Detect which cell encompasses the target text, then output its [x, y] center coordinate. 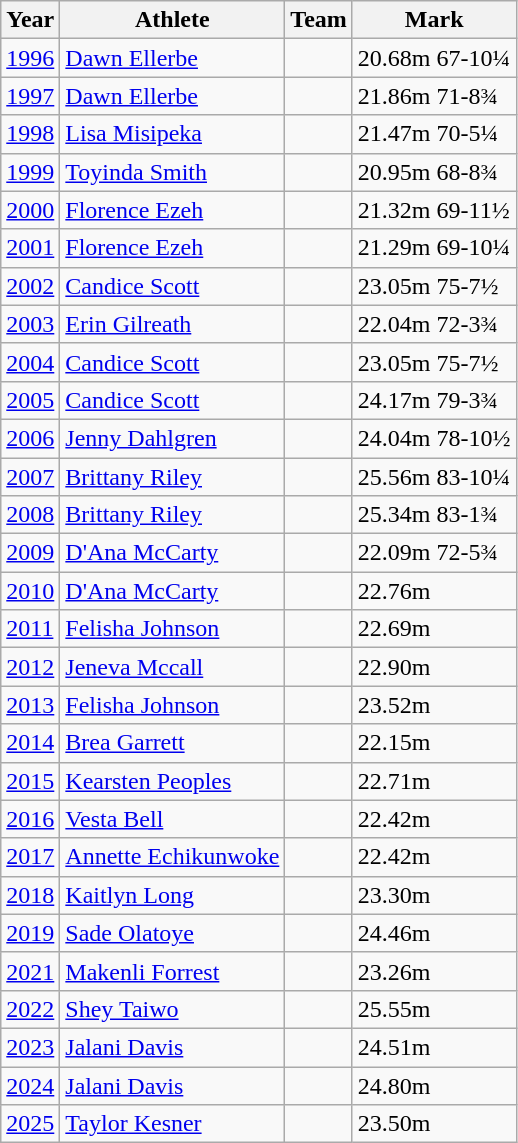
24.80m [434, 1085]
22.15m [434, 743]
2025 [30, 1124]
22.76m [434, 591]
20.95m 68-8¾ [434, 172]
24.17m 79-3¾ [434, 400]
23.26m [434, 971]
20.68m 67-10¼ [434, 58]
2000 [30, 210]
2011 [30, 629]
22.71m [434, 781]
2023 [30, 1047]
2006 [30, 438]
22.09m 72-5¾ [434, 553]
Lisa Misipeka [172, 134]
2013 [30, 705]
Team [319, 20]
Makenli Forrest [172, 971]
Year [30, 20]
21.47m 70-5¼ [434, 134]
2002 [30, 286]
2019 [30, 933]
23.50m [434, 1124]
2021 [30, 971]
2008 [30, 515]
2014 [30, 743]
25.56m 83-10¼ [434, 477]
22.69m [434, 629]
1997 [30, 96]
2016 [30, 819]
24.04m 78-10½ [434, 438]
Jenny Dahlgren [172, 438]
Annette Echikunwoke [172, 857]
23.30m [434, 895]
1999 [30, 172]
Sade Olatoye [172, 933]
22.90m [434, 667]
24.51m [434, 1047]
2012 [30, 667]
2017 [30, 857]
21.32m 69-11½ [434, 210]
2004 [30, 362]
1998 [30, 134]
Mark [434, 20]
2022 [30, 1009]
Brea Garrett [172, 743]
22.04m 72-3¾ [434, 324]
25.34m 83-1¾ [434, 515]
Kaitlyn Long [172, 895]
2007 [30, 477]
Erin Gilreath [172, 324]
2009 [30, 553]
Jeneva Mccall [172, 667]
2005 [30, 400]
2003 [30, 324]
21.29m 69-10¼ [434, 248]
2001 [30, 248]
Shey Taiwo [172, 1009]
24.46m [434, 933]
Toyinda Smith [172, 172]
2024 [30, 1085]
1996 [30, 58]
25.55m [434, 1009]
23.52m [434, 705]
Kearsten Peoples [172, 781]
2018 [30, 895]
2010 [30, 591]
21.86m 71-8¾ [434, 96]
Vesta Bell [172, 819]
Athlete [172, 20]
Taylor Kesner [172, 1124]
2015 [30, 781]
